Locate the cell with the specified text and output its (X, Y) center coordinate. 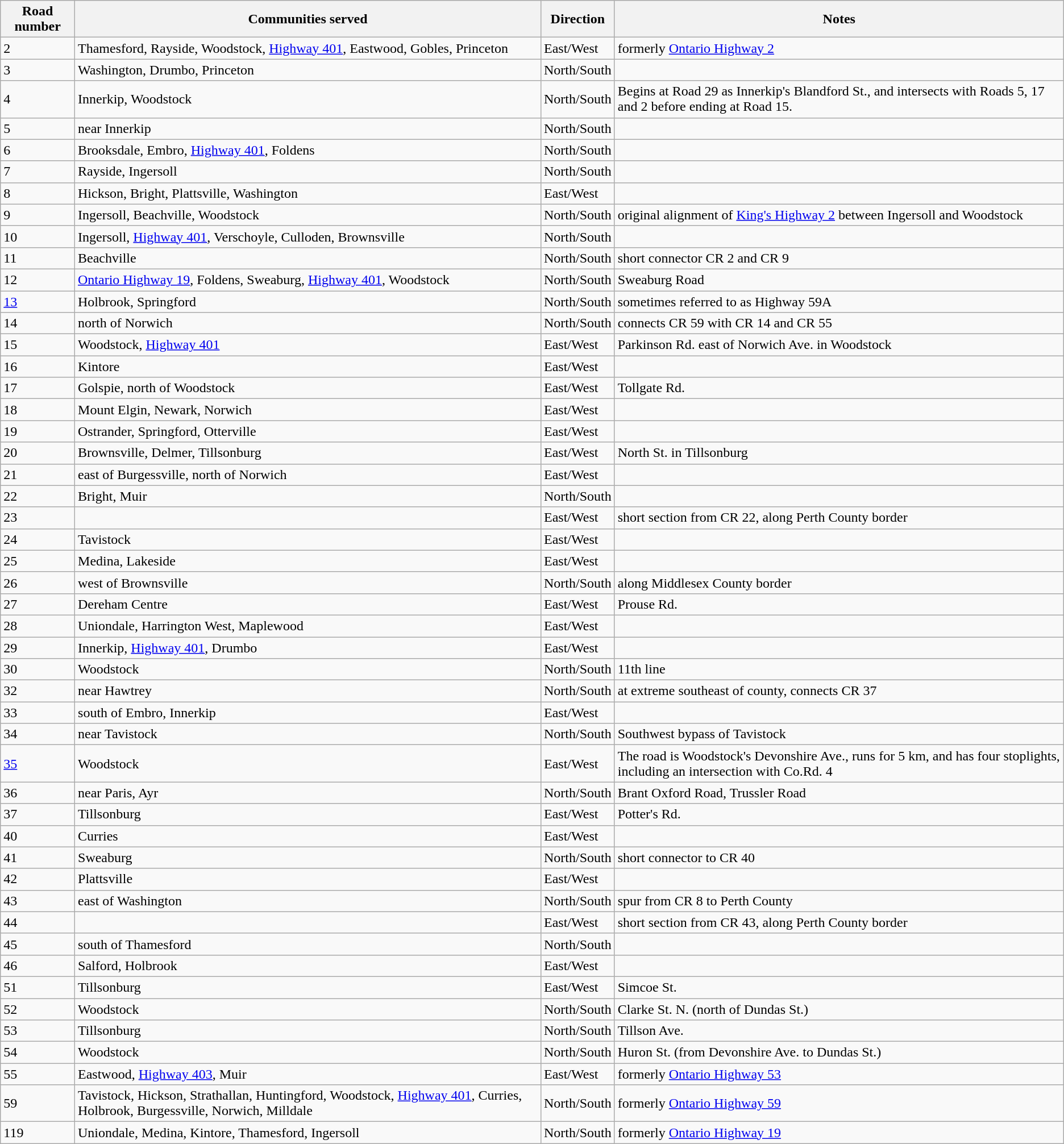
Communities served (308, 19)
119 (38, 1133)
Ostrander, Springford, Otterville (308, 431)
Southwest bypass of Tavistock (839, 734)
north of Norwich (308, 323)
near Tavistock (308, 734)
Golspie, north of Woodstock (308, 388)
Brooksdale, Embro, Highway 401, Foldens (308, 150)
22 (38, 496)
37 (38, 814)
17 (38, 388)
short connector CR 2 and CR 9 (839, 258)
9 (38, 215)
Potter's Rd. (839, 814)
46 (38, 966)
Plattsville (308, 879)
Parkinson Rd. east of Norwich Ave. in Woodstock (839, 345)
10 (38, 236)
54 (38, 1053)
The road is Woodstock's Devonshire Ave., runs for 5 km, and has four stoplights, including an intersection with Co.Rd. 4 (839, 764)
sometimes referred to as Highway 59A (839, 302)
Innerkip, Highway 401, Drumbo (308, 647)
14 (38, 323)
Beachville (308, 258)
Clarke St. N. (north of Dundas St.) (839, 1009)
44 (38, 922)
26 (38, 583)
51 (38, 987)
Tillson Ave. (839, 1031)
Curries (308, 836)
near Paris, Ayr (308, 793)
15 (38, 345)
55 (38, 1074)
Direction (577, 19)
30 (38, 669)
45 (38, 944)
27 (38, 604)
35 (38, 764)
13 (38, 302)
59 (38, 1104)
Brownsville, Delmer, Tillsonburg (308, 453)
Uniondale, Harrington West, Maplewood (308, 626)
formerly Ontario Highway 53 (839, 1074)
south of Thamesford (308, 944)
Tollgate Rd. (839, 388)
Dereham Centre (308, 604)
23 (38, 518)
41 (38, 858)
Ingersoll, Highway 401, Verschoyle, Culloden, Brownsville (308, 236)
3 (38, 70)
Notes (839, 19)
18 (38, 410)
16 (38, 367)
Hickson, Bright, Plattsville, Washington (308, 193)
formerly Ontario Highway 2 (839, 48)
Simcoe St. (839, 987)
original alignment of King's Highway 2 between Ingersoll and Woodstock (839, 215)
east of Washington (308, 901)
7 (38, 172)
Salford, Holbrook (308, 966)
Rayside, Ingersoll (308, 172)
24 (38, 539)
43 (38, 901)
Washington, Drumbo, Princeton (308, 70)
near Hawtrey (308, 691)
11 (38, 258)
short section from CR 22, along Perth County border (839, 518)
Holbrook, Springford (308, 302)
Medina, Lakeside (308, 561)
11th line (839, 669)
along Middlesex County border (839, 583)
32 (38, 691)
5 (38, 128)
34 (38, 734)
Ontario Highway 19, Foldens, Sweaburg, Highway 401, Woodstock (308, 280)
spur from CR 8 to Perth County (839, 901)
Road number (38, 19)
south of Embro, Innerkip (308, 713)
6 (38, 150)
25 (38, 561)
Mount Elgin, Newark, Norwich (308, 410)
36 (38, 793)
Brant Oxford Road, Trussler Road (839, 793)
Sweaburg Road (839, 280)
52 (38, 1009)
Tavistock (308, 539)
Huron St. (from Devonshire Ave. to Dundas St.) (839, 1053)
Kintore (308, 367)
42 (38, 879)
Innerkip, Woodstock (308, 99)
40 (38, 836)
Bright, Muir (308, 496)
Tavistock, Hickson, Strathallan, Huntingford, Woodstock, Highway 401, Curries, Holbrook, Burgessville, Norwich, Milldale (308, 1104)
short connector to CR 40 (839, 858)
Ingersoll, Beachville, Woodstock (308, 215)
Eastwood, Highway 403, Muir (308, 1074)
at extreme southeast of county, connects CR 37 (839, 691)
33 (38, 713)
formerly Ontario Highway 19 (839, 1133)
Woodstock, Highway 401 (308, 345)
28 (38, 626)
19 (38, 431)
formerly Ontario Highway 59 (839, 1104)
21 (38, 475)
12 (38, 280)
Sweaburg (308, 858)
east of Burgessville, north of Norwich (308, 475)
Thamesford, Rayside, Woodstock, Highway 401, Eastwood, Gobles, Princeton (308, 48)
connects CR 59 with CR 14 and CR 55 (839, 323)
North St. in Tillsonburg (839, 453)
4 (38, 99)
2 (38, 48)
20 (38, 453)
Uniondale, Medina, Kintore, Thamesford, Ingersoll (308, 1133)
near Innerkip (308, 128)
53 (38, 1031)
29 (38, 647)
Prouse Rd. (839, 604)
west of Brownsville (308, 583)
Begins at Road 29 as Innerkip's Blandford St., and intersects with Roads 5, 17 and 2 before ending at Road 15. (839, 99)
short section from CR 43, along Perth County border (839, 922)
8 (38, 193)
